Search for the cell housing the specified text and yield its [x, y] center coordinate. 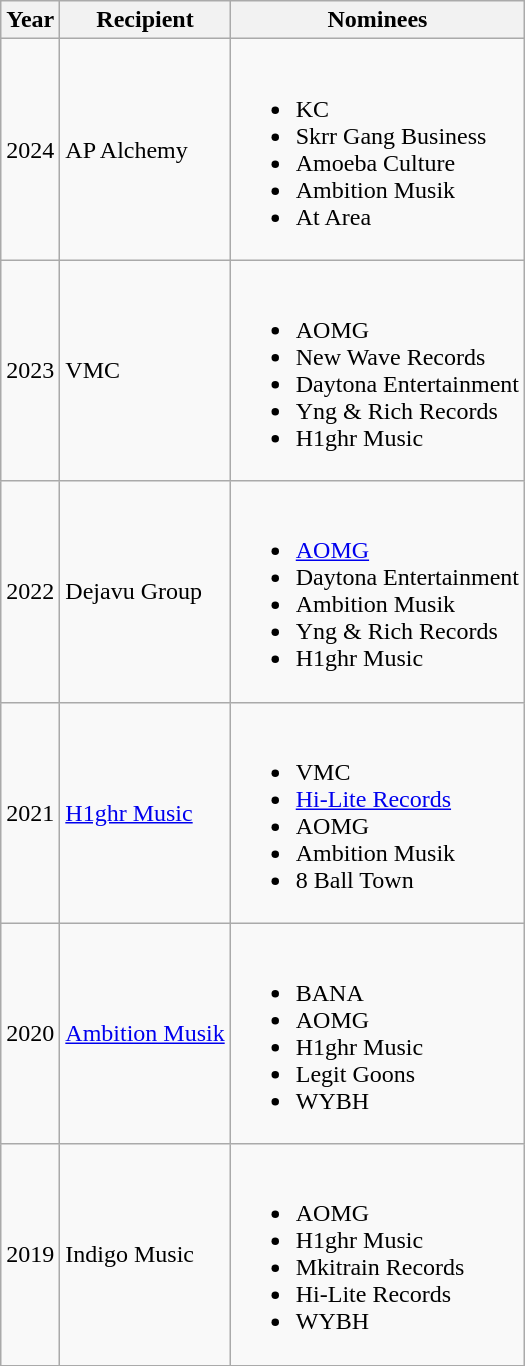
Year [30, 20]
KCSkrr Gang BusinessAmoeba CultureAmbition MusikAt Area [377, 150]
Dejavu Group [145, 592]
2023 [30, 370]
2019 [30, 1254]
H1ghr Music [145, 812]
Ambition Musik [145, 1034]
Nominees [377, 20]
AP Alchemy [145, 150]
Recipient [145, 20]
BANAAOMGH1ghr MusicLegit GoonsWYBH [377, 1034]
2024 [30, 150]
AOMGDaytona EntertainmentAmbition MusikYng & Rich RecordsH1ghr Music [377, 592]
AOMGNew Wave RecordsDaytona EntertainmentYng & Rich RecordsH1ghr Music [377, 370]
2021 [30, 812]
VMC [145, 370]
AOMGH1ghr MusicMkitrain RecordsHi-Lite RecordsWYBH [377, 1254]
Indigo Music [145, 1254]
2022 [30, 592]
2020 [30, 1034]
VMCHi-Lite RecordsAOMGAmbition Musik8 Ball Town [377, 812]
